Extract the [X, Y] coordinate from the center of the cell holding the provided text.  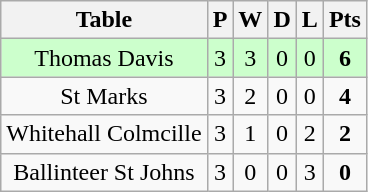
P [220, 20]
Table [104, 20]
4 [344, 96]
W [250, 20]
Pts [344, 20]
L [310, 20]
Whitehall Colmcille [104, 134]
D [282, 20]
6 [344, 58]
St Marks [104, 96]
1 [250, 134]
Thomas Davis [104, 58]
Ballinteer St Johns [104, 172]
